Find where the given text appears and provide that cell's center as [X, Y] coordinate. 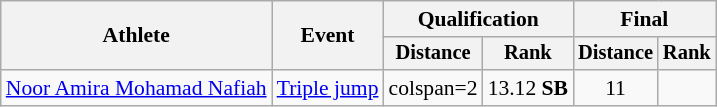
Triple jump [328, 88]
Athlete [136, 36]
Final [644, 19]
Event [328, 36]
colspan=2 [434, 88]
Qualification [479, 19]
Noor Amira Mohamad Nafiah [136, 88]
11 [616, 88]
13.12 SB [528, 88]
